Scan for the cell matching the given text and deliver its [x, y] coordinate at center. 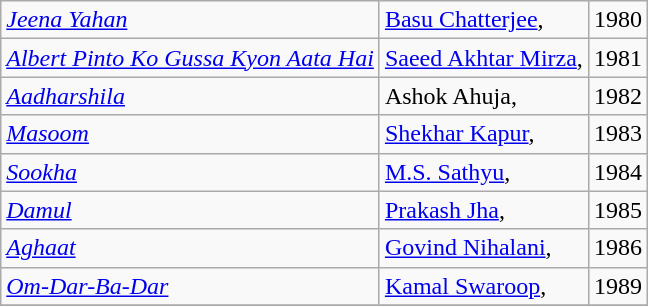
1982 [618, 96]
Aadharshila [190, 96]
Om-Dar-Ba-Dar [190, 286]
1983 [618, 134]
Ashok Ahuja, [484, 96]
Aghaat [190, 248]
Albert Pinto Ko Gussa Kyon Aata Hai [190, 58]
Govind Nihalani, [484, 248]
Prakash Jha, [484, 210]
Masoom [190, 134]
M.S. Sathyu, [484, 172]
Damul [190, 210]
1984 [618, 172]
1981 [618, 58]
Jeena Yahan [190, 20]
1986 [618, 248]
Kamal Swaroop, [484, 286]
1980 [618, 20]
Saeed Akhtar Mirza, [484, 58]
1989 [618, 286]
Sookha [190, 172]
Shekhar Kapur, [484, 134]
1985 [618, 210]
Basu Chatterjee, [484, 20]
